From the cell containing the given text, extract its center point as (x, y) coordinate. 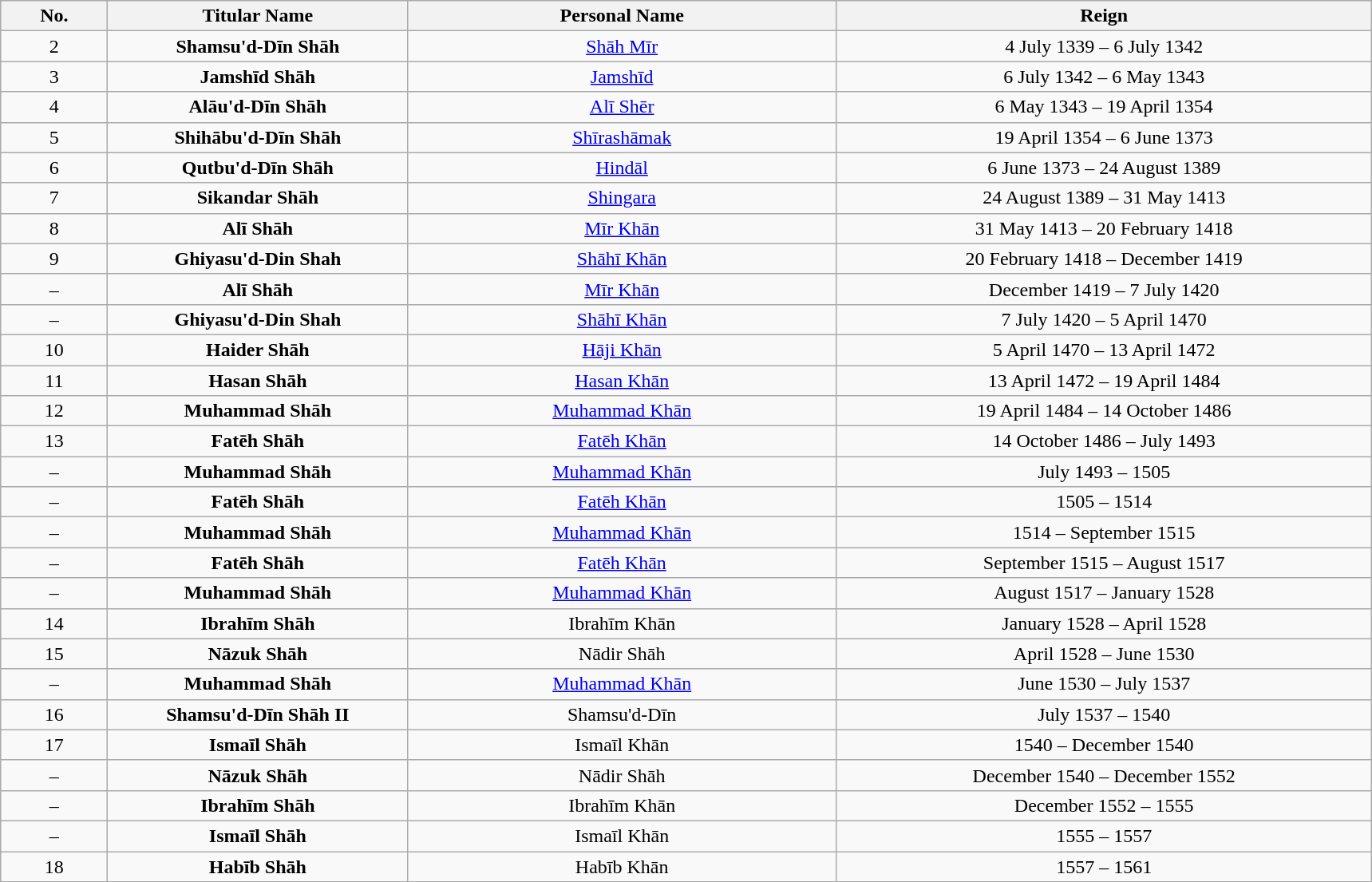
14 (54, 623)
6 May 1343 – 19 April 1354 (1105, 107)
Habīb Shāh (258, 866)
No. (54, 16)
19 April 1354 – 6 June 1373 (1105, 137)
April 1528 – June 1530 (1105, 654)
Alī Shēr (623, 107)
3 (54, 77)
1505 – 1514 (1105, 502)
6 July 1342 – 6 May 1343 (1105, 77)
Alāu'd-Dīn Shāh (258, 107)
Shamsu'd-Dīn (623, 714)
5 (54, 137)
16 (54, 714)
4 July 1339 – 6 July 1342 (1105, 46)
January 1528 – April 1528 (1105, 623)
Hāji Khān (623, 350)
Jamshīd (623, 77)
13 April 1472 – 19 April 1484 (1105, 381)
31 May 1413 – 20 February 1418 (1105, 228)
Qutbu'd-Dīn Shāh (258, 168)
Titular Name (258, 16)
6 (54, 168)
5 April 1470 – 13 April 1472 (1105, 350)
December 1552 – 1555 (1105, 805)
July 1493 – 1505 (1105, 472)
Shāh Mīr (623, 46)
1555 – 1557 (1105, 836)
8 (54, 228)
June 1530 – July 1537 (1105, 684)
Reign (1105, 16)
August 1517 – January 1528 (1105, 593)
14 October 1486 – July 1493 (1105, 441)
Haider Shāh (258, 350)
July 1537 – 1540 (1105, 714)
Shihābu'd-Dīn Shāh (258, 137)
Shamsu'd-Dīn Shāh (258, 46)
Hasan Khān (623, 381)
Hindāl (623, 168)
18 (54, 866)
12 (54, 411)
Habīb Khān (623, 866)
9 (54, 259)
1557 – 1561 (1105, 866)
7 (54, 198)
1514 – September 1515 (1105, 532)
Sikandar Shāh (258, 198)
24 August 1389 – 31 May 1413 (1105, 198)
17 (54, 745)
Shamsu'd-Dīn Shāh II (258, 714)
1540 – December 1540 (1105, 745)
Hasan Shāh (258, 381)
December 1419 – 7 July 1420 (1105, 289)
20 February 1418 – December 1419 (1105, 259)
10 (54, 350)
6 June 1373 – 24 August 1389 (1105, 168)
Jamshīd Shāh (258, 77)
11 (54, 381)
15 (54, 654)
19 April 1484 – 14 October 1486 (1105, 411)
Shīrashāmak (623, 137)
December 1540 – December 1552 (1105, 775)
4 (54, 107)
September 1515 – August 1517 (1105, 563)
7 July 1420 – 5 April 1470 (1105, 319)
2 (54, 46)
13 (54, 441)
Personal Name (623, 16)
Shingara (623, 198)
